Search for the cell housing the specified text and yield its [X, Y] center coordinate. 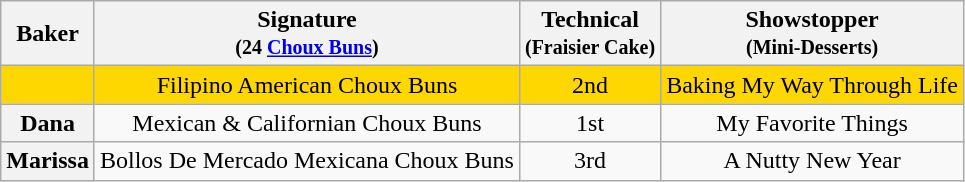
3rd [590, 161]
Filipino American Choux Buns [306, 85]
Dana [48, 123]
My Favorite Things [812, 123]
Baking My Way Through Life [812, 85]
1st [590, 123]
A Nutty New Year [812, 161]
2nd [590, 85]
Marissa [48, 161]
Baker [48, 34]
Mexican & Californian Choux Buns [306, 123]
Bollos De Mercado Mexicana Choux Buns [306, 161]
Showstopper(Mini-Desserts) [812, 34]
Technical(Fraisier Cake) [590, 34]
Signature(24 Choux Buns) [306, 34]
